Find where the given text appears and provide that cell's center as [x, y] coordinate. 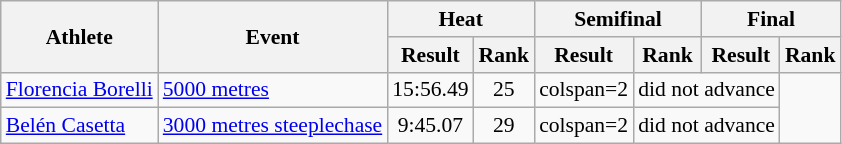
15:56.49 [430, 90]
3000 metres steeplechase [273, 126]
Final [772, 19]
25 [504, 90]
Event [273, 36]
Athlete [80, 36]
Belén Casetta [80, 126]
Florencia Borelli [80, 90]
29 [504, 126]
Heat [460, 19]
5000 metres [273, 90]
9:45.07 [430, 126]
Semifinal [618, 19]
